Find where the given text appears and provide that cell's center as (x, y) coordinate. 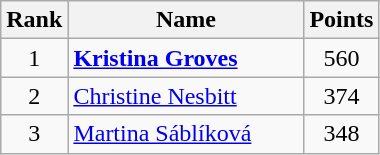
3 (34, 134)
2 (34, 96)
Martina Sáblíková (186, 134)
560 (342, 58)
Kristina Groves (186, 58)
1 (34, 58)
Christine Nesbitt (186, 96)
374 (342, 96)
Rank (34, 20)
Points (342, 20)
348 (342, 134)
Name (186, 20)
